Provide the (x, y) coordinate of the cell's center where the given text is located.  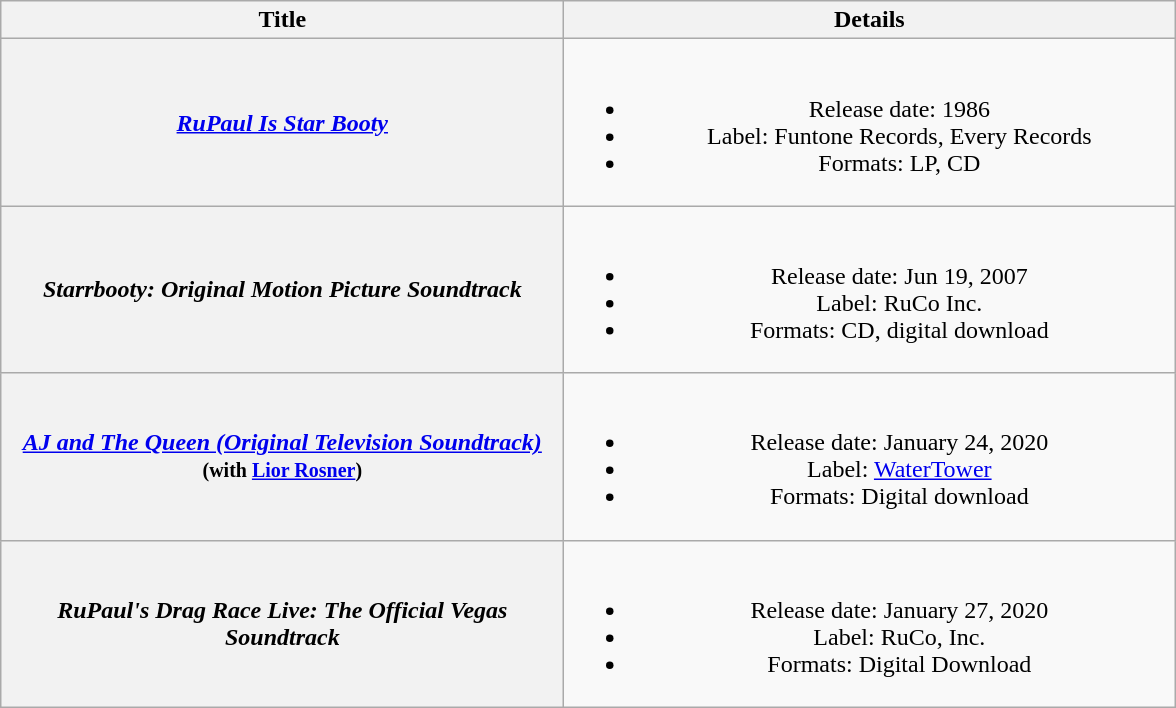
Title (282, 20)
RuPaul Is Star Booty (282, 122)
Release date: January 27, 2020Label: RuCo, Inc.Formats: Digital Download (870, 624)
Starrbooty: Original Motion Picture Soundtrack (282, 290)
Release date: January 24, 2020Label: WaterTowerFormats: Digital download (870, 456)
Release date: Jun 19, 2007Label: RuCo Inc.Formats: CD, digital download (870, 290)
RuPaul's Drag Race Live: The Official Vegas Soundtrack (282, 624)
Release date: 1986Label: Funtone Records, Every RecordsFormats: LP, CD (870, 122)
AJ and The Queen (Original Television Soundtrack) (with Lior Rosner) (282, 456)
Details (870, 20)
